Determine the [x, y] coordinate at the center of the cell enclosing the given text.  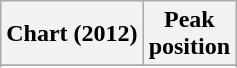
Peakposition [189, 34]
Chart (2012) [72, 34]
